For the text-containing cell, return its midpoint in [x, y] coordinate format. 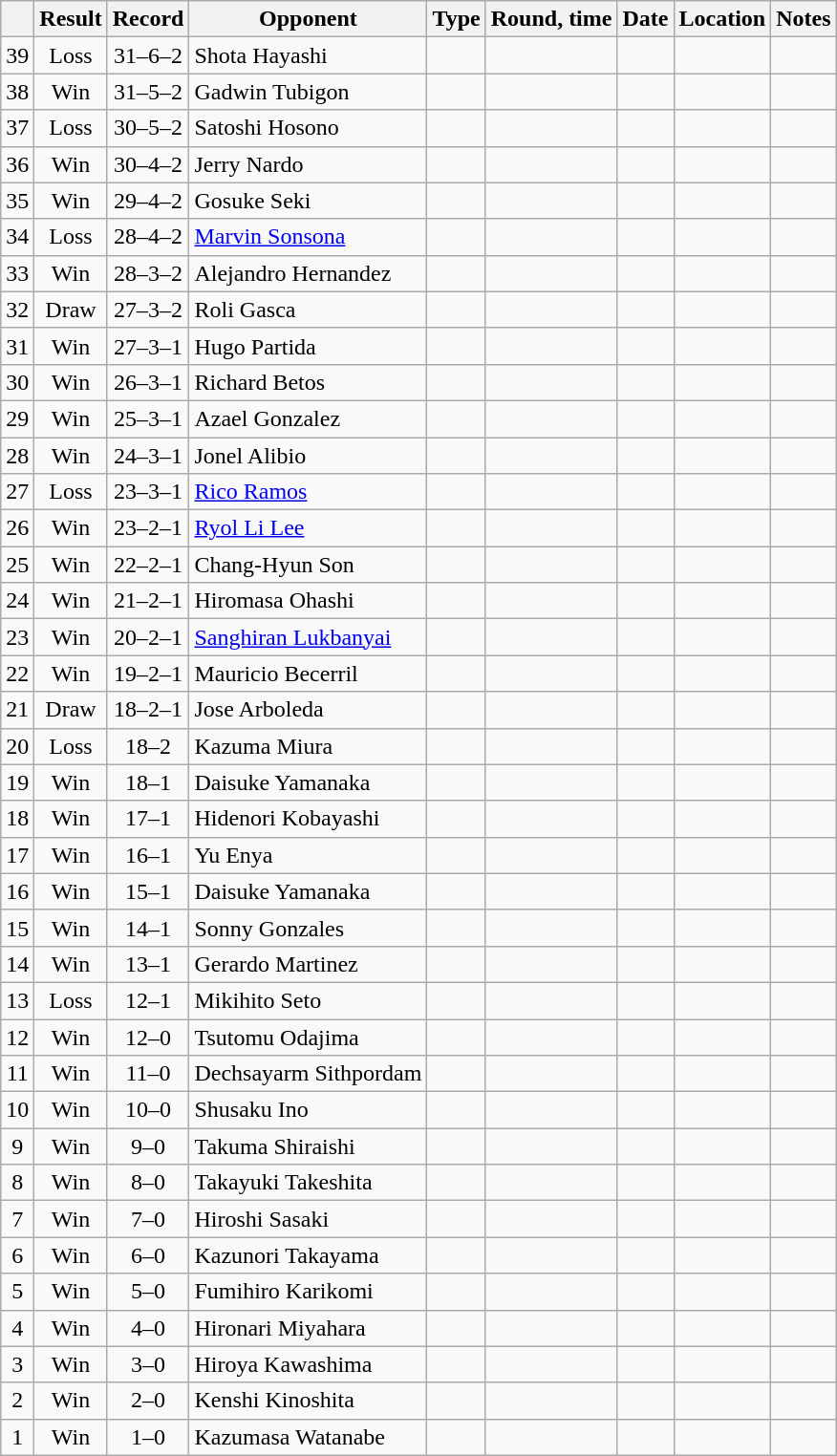
9–0 [148, 1146]
Jonel Alibio [308, 456]
Azael Gonzalez [308, 418]
30–5–2 [148, 128]
Jose Arboleda [308, 710]
Jerry Nardo [308, 164]
Shota Hayashi [308, 55]
27–3–2 [148, 310]
18–2–1 [148, 710]
29 [17, 418]
22–2–1 [148, 565]
Marvin Sonsona [308, 237]
13–1 [148, 964]
21 [17, 710]
Tsutomu Odajima [308, 1037]
Location [722, 19]
29–4–2 [148, 201]
26–3–1 [148, 382]
Kenshi Kinoshita [308, 1401]
19 [17, 782]
Result [71, 19]
Sanghiran Lukbanyai [308, 637]
Richard Betos [308, 382]
Opponent [308, 19]
Sonny Gonzales [308, 928]
39 [17, 55]
30–4–2 [148, 164]
20 [17, 746]
18 [17, 819]
Date [646, 19]
Dechsayarm Sithpordam [308, 1074]
Ryol Li Lee [308, 528]
5 [17, 1292]
Takayuki Takeshita [308, 1183]
12–0 [148, 1037]
28 [17, 456]
25 [17, 565]
6 [17, 1255]
Type [457, 19]
14 [17, 964]
16 [17, 891]
Gadwin Tubigon [308, 92]
15–1 [148, 891]
18–1 [148, 782]
Satoshi Hosono [308, 128]
12 [17, 1037]
31–6–2 [148, 55]
Kazumasa Watanabe [308, 1437]
33 [17, 273]
Alejandro Hernandez [308, 273]
30 [17, 382]
Record [148, 19]
3–0 [148, 1364]
17–1 [148, 819]
Chang-Hyun Son [308, 565]
18–2 [148, 746]
4 [17, 1328]
7 [17, 1219]
Mauricio Becerril [308, 674]
17 [17, 855]
25–3–1 [148, 418]
1 [17, 1437]
34 [17, 237]
Hidenori Kobayashi [308, 819]
26 [17, 528]
Hiroshi Sasaki [308, 1219]
16–1 [148, 855]
13 [17, 1000]
Fumihiro Karikomi [308, 1292]
20–2–1 [148, 637]
Hiromasa Ohashi [308, 601]
7–0 [148, 1219]
6–0 [148, 1255]
38 [17, 92]
Hiroya Kawashima [308, 1364]
15 [17, 928]
5–0 [148, 1292]
Notes [804, 19]
37 [17, 128]
Kazuma Miura [308, 746]
14–1 [148, 928]
31 [17, 346]
8–0 [148, 1183]
36 [17, 164]
Gerardo Martinez [308, 964]
Hugo Partida [308, 346]
22 [17, 674]
Rico Ramos [308, 492]
Gosuke Seki [308, 201]
Mikihito Seto [308, 1000]
24 [17, 601]
11–0 [148, 1074]
23–3–1 [148, 492]
Takuma Shiraishi [308, 1146]
23 [17, 637]
35 [17, 201]
2 [17, 1401]
Roli Gasca [308, 310]
Kazunori Takayama [308, 1255]
11 [17, 1074]
24–3–1 [148, 456]
Hironari Miyahara [308, 1328]
28–4–2 [148, 237]
31–5–2 [148, 92]
27 [17, 492]
8 [17, 1183]
23–2–1 [148, 528]
2–0 [148, 1401]
28–3–2 [148, 273]
3 [17, 1364]
19–2–1 [148, 674]
9 [17, 1146]
Round, time [551, 19]
21–2–1 [148, 601]
32 [17, 310]
27–3–1 [148, 346]
10–0 [148, 1110]
12–1 [148, 1000]
Shusaku Ino [308, 1110]
1–0 [148, 1437]
10 [17, 1110]
4–0 [148, 1328]
Yu Enya [308, 855]
